Identify which cell holds the provided text, then report its [X, Y] central coordinate. 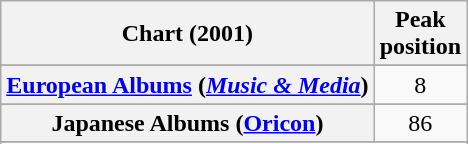
Chart (2001) [188, 34]
8 [420, 85]
Peakposition [420, 34]
European Albums (Music & Media) [188, 85]
86 [420, 123]
Japanese Albums (Oricon) [188, 123]
